Find where the given text appears and provide that cell's center as [X, Y] coordinate. 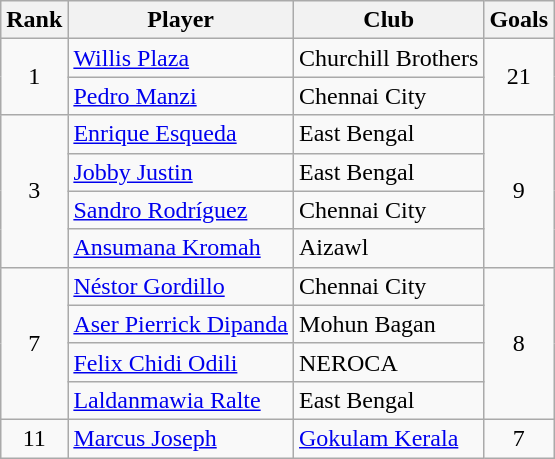
Goals [519, 20]
9 [519, 191]
Felix Chidi Odili [181, 362]
Enrique Esqueda [181, 134]
Gokulam Kerala [389, 438]
Laldanmawia Ralte [181, 400]
21 [519, 77]
Player [181, 20]
Pedro Manzi [181, 96]
Néstor Gordillo [181, 286]
Aser Pierrick Dipanda [181, 324]
Rank [34, 20]
Mohun Bagan [389, 324]
1 [34, 77]
NEROCA [389, 362]
Club [389, 20]
Sandro Rodríguez [181, 210]
Jobby Justin [181, 172]
Ansumana Kromah [181, 248]
11 [34, 438]
Aizawl [389, 248]
3 [34, 191]
Willis Plaza [181, 58]
Marcus Joseph [181, 438]
Churchill Brothers [389, 58]
8 [519, 343]
